Extract the [x, y] coordinate from the center of the cell holding the provided text.  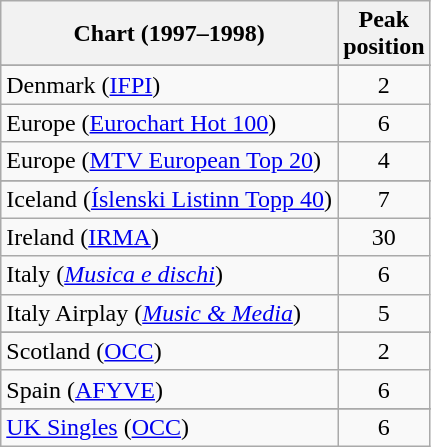
4 [384, 161]
Spain (AFYVE) [170, 389]
Chart (1997–1998) [170, 34]
Denmark (IFPI) [170, 85]
UK Singles (OCC) [170, 427]
Iceland (Íslenski Listinn Topp 40) [170, 199]
Italy Airplay (Music & Media) [170, 313]
Scotland (OCC) [170, 351]
Peakposition [384, 34]
Italy (Musica e dischi) [170, 275]
7 [384, 199]
30 [384, 237]
Ireland (IRMA) [170, 237]
Europe (Eurochart Hot 100) [170, 123]
5 [384, 313]
Europe (MTV European Top 20) [170, 161]
